Detect which cell encompasses the target text, then output its (x, y) center coordinate. 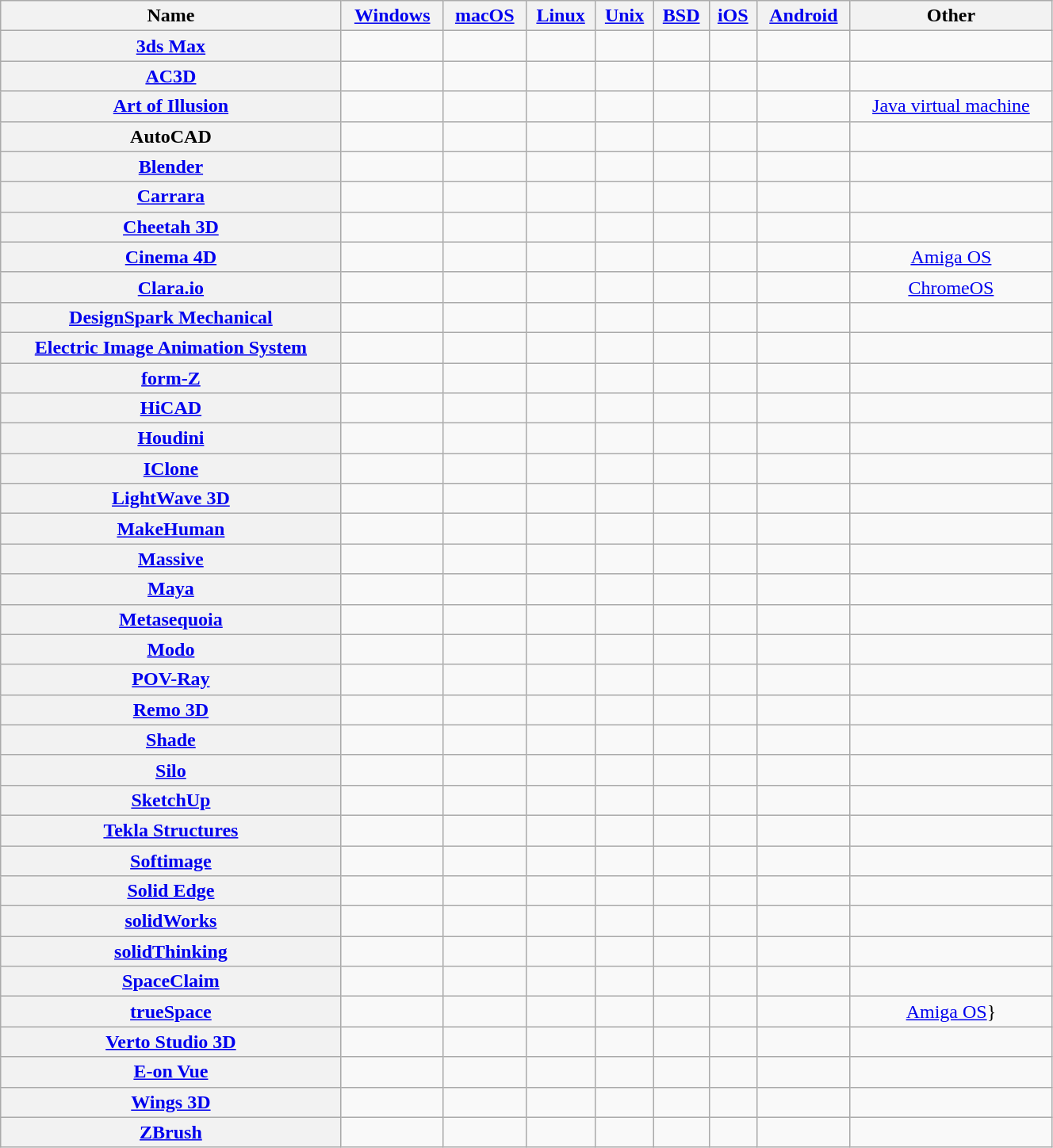
Silo (171, 770)
Carrara (171, 197)
Electric Image Animation System (171, 347)
HiCAD (171, 408)
Massive (171, 559)
Android (803, 16)
Cheetah 3D (171, 227)
Art of Illusion (171, 106)
AutoCAD (171, 136)
LightWave 3D (171, 499)
Remo 3D (171, 710)
solidWorks (171, 921)
AC3D (171, 76)
DesignSpark Mechanical (171, 317)
Solid Edge (171, 891)
POV-Ray (171, 679)
Clara.io (171, 287)
SpaceClaim (171, 982)
form-Z (171, 378)
E-on Vue (171, 1072)
Softimage (171, 860)
Name (171, 16)
ZBrush (171, 1132)
Windows (392, 16)
solidThinking (171, 951)
IClone (171, 469)
Modo (171, 649)
Unix (625, 16)
Blender (171, 166)
3ds Max (171, 46)
Amiga OS} (951, 1012)
Shade (171, 740)
Cinema 4D (171, 257)
Houdini (171, 438)
Amiga OS (951, 257)
ChromeOS (951, 287)
macOS (484, 16)
trueSpace (171, 1012)
Tekla Structures (171, 830)
Wings 3D (171, 1102)
Metasequoia (171, 619)
SketchUp (171, 800)
Other (951, 16)
Linux (561, 16)
MakeHuman (171, 529)
iOS (733, 16)
Java virtual machine (951, 106)
Verto Studio 3D (171, 1042)
Maya (171, 589)
BSD (681, 16)
